Detect which cell encompasses the target text, then output its [X, Y] center coordinate. 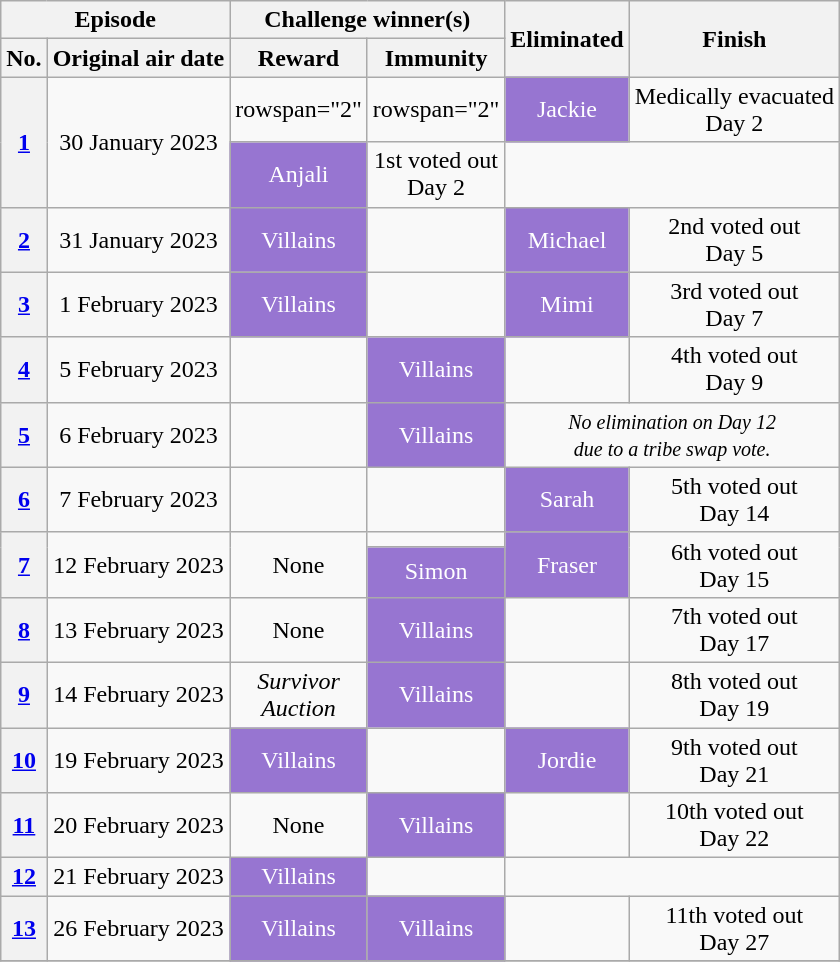
2nd voted outDay 5 [734, 240]
Jordie [567, 760]
Fraser [567, 564]
13 [24, 928]
2 [24, 240]
14 February 2023 [138, 694]
Episode [116, 20]
8th voted outDay 19 [734, 694]
5th voted outDay 14 [734, 500]
13 February 2023 [138, 630]
Michael [567, 240]
30 January 2023 [138, 142]
6th voted outDay 15 [734, 564]
11 [24, 826]
Reward [299, 58]
1st voted outDay 2 [436, 174]
9 [24, 694]
7 [24, 564]
Simon [436, 572]
4 [24, 370]
4th voted outDay 9 [734, 370]
20 February 2023 [138, 826]
19 February 2023 [138, 760]
Immunity [436, 58]
10th voted outDay 22 [734, 826]
11th voted outDay 27 [734, 928]
31 January 2023 [138, 240]
12 February 2023 [138, 564]
Sarah [567, 500]
Jackie [567, 110]
6 [24, 500]
6 February 2023 [138, 434]
Anjali [299, 174]
26 February 2023 [138, 928]
12 [24, 877]
10 [24, 760]
8 [24, 630]
Mimi [567, 304]
5 February 2023 [138, 370]
5 [24, 434]
SurvivorAuction [299, 694]
7th voted outDay 17 [734, 630]
1 [24, 142]
Medically evacuatedDay 2 [734, 110]
Finish [734, 39]
Original air date [138, 58]
Eliminated [567, 39]
9th voted outDay 21 [734, 760]
7 February 2023 [138, 500]
3rd voted outDay 7 [734, 304]
3 [24, 304]
No elimination on Day 12due to a tribe swap vote. [672, 434]
1 February 2023 [138, 304]
21 February 2023 [138, 877]
Challenge winner(s) [368, 20]
No. [24, 58]
